From the cell containing the given text, extract its center point as (X, Y) coordinate. 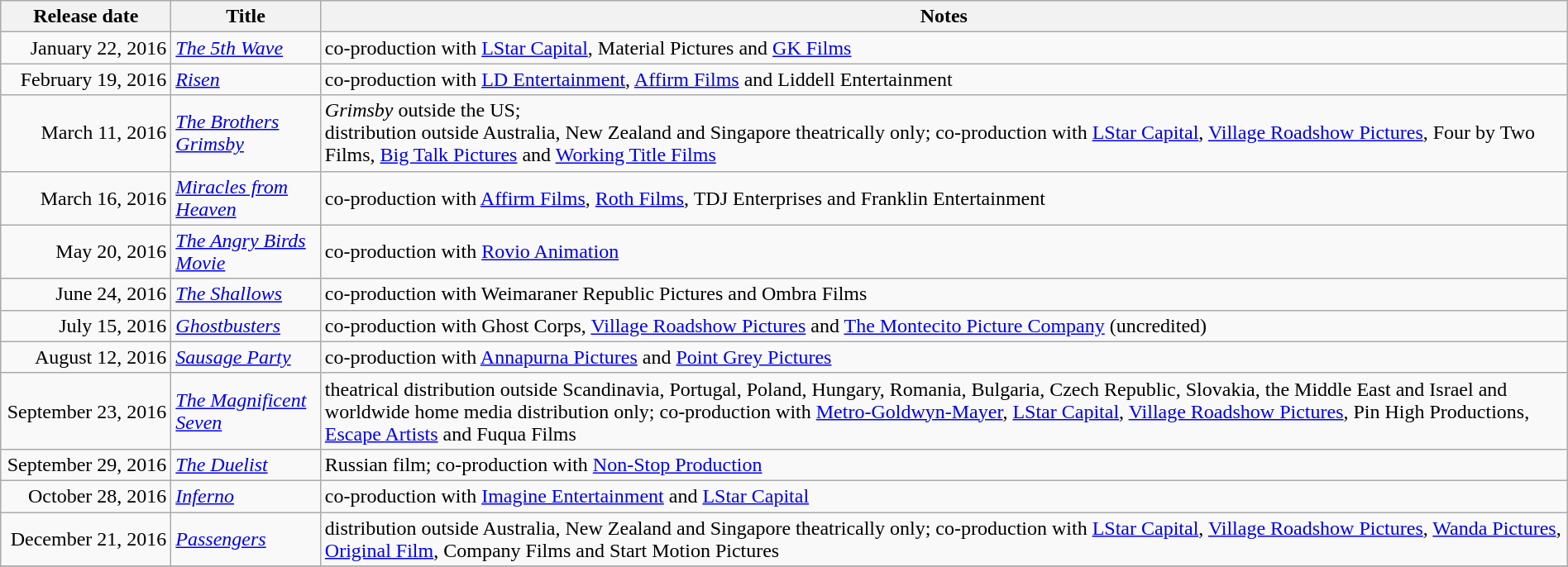
The Brothers Grimsby (246, 133)
June 24, 2016 (86, 294)
Sausage Party (246, 357)
January 22, 2016 (86, 48)
co-production with Annapurna Pictures and Point Grey Pictures (944, 357)
March 16, 2016 (86, 198)
The Magnificent Seven (246, 411)
co-production with LStar Capital, Material Pictures and GK Films (944, 48)
Ghostbusters (246, 326)
co-production with Ghost Corps, Village Roadshow Pictures and The Montecito Picture Company (uncredited) (944, 326)
September 29, 2016 (86, 465)
July 15, 2016 (86, 326)
Title (246, 17)
Notes (944, 17)
The Shallows (246, 294)
Release date (86, 17)
February 19, 2016 (86, 79)
co-production with LD Entertainment, Affirm Films and Liddell Entertainment (944, 79)
December 21, 2016 (86, 539)
March 11, 2016 (86, 133)
Russian film; co-production with Non-Stop Production (944, 465)
Risen (246, 79)
The Duelist (246, 465)
August 12, 2016 (86, 357)
September 23, 2016 (86, 411)
co-production with Imagine Entertainment and LStar Capital (944, 496)
co-production with Weimaraner Republic Pictures and Ombra Films (944, 294)
The Angry Birds Movie (246, 251)
co-production with Rovio Animation (944, 251)
co-production with Affirm Films, Roth Films, TDJ Enterprises and Franklin Entertainment (944, 198)
The 5th Wave (246, 48)
October 28, 2016 (86, 496)
Miracles from Heaven (246, 198)
Inferno (246, 496)
Passengers (246, 539)
May 20, 2016 (86, 251)
